Return the (x, y) coordinate for the center point of the cell that contains the specified text.  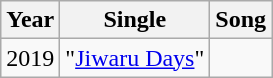
2019 (30, 58)
"Jiwaru Days" (135, 58)
Year (30, 20)
Single (135, 20)
Song (241, 20)
